Locate the cell with the specified text and output its (x, y) center coordinate. 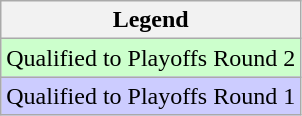
Legend (151, 20)
Qualified to Playoffs Round 2 (151, 58)
Qualified to Playoffs Round 1 (151, 96)
